Determine the [X, Y] coordinate at the center of the cell enclosing the given text.  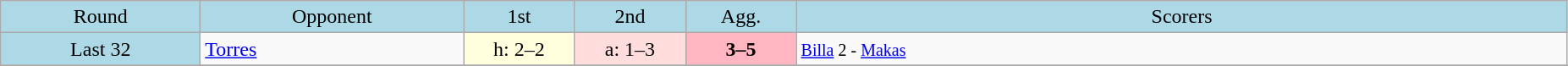
Last 32 [101, 49]
Agg. [741, 17]
Billa 2 - Makas [1181, 49]
3–5 [741, 49]
Opponent [332, 17]
a: 1–3 [630, 49]
Round [101, 17]
1st [520, 17]
h: 2–2 [520, 49]
2nd [630, 17]
Torres [332, 49]
Scorers [1181, 17]
